Extract the [x, y] coordinate from the center of the cell holding the provided text.  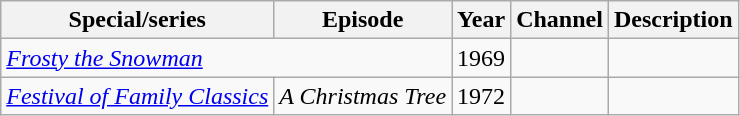
1972 [482, 96]
Festival of Family Classics [138, 96]
Year [482, 20]
Special/series [138, 20]
Frosty the Snowman [226, 58]
Channel [560, 20]
A Christmas Tree [363, 96]
Episode [363, 20]
1969 [482, 58]
Description [673, 20]
